From the cell containing the given text, extract its center point as [X, Y] coordinate. 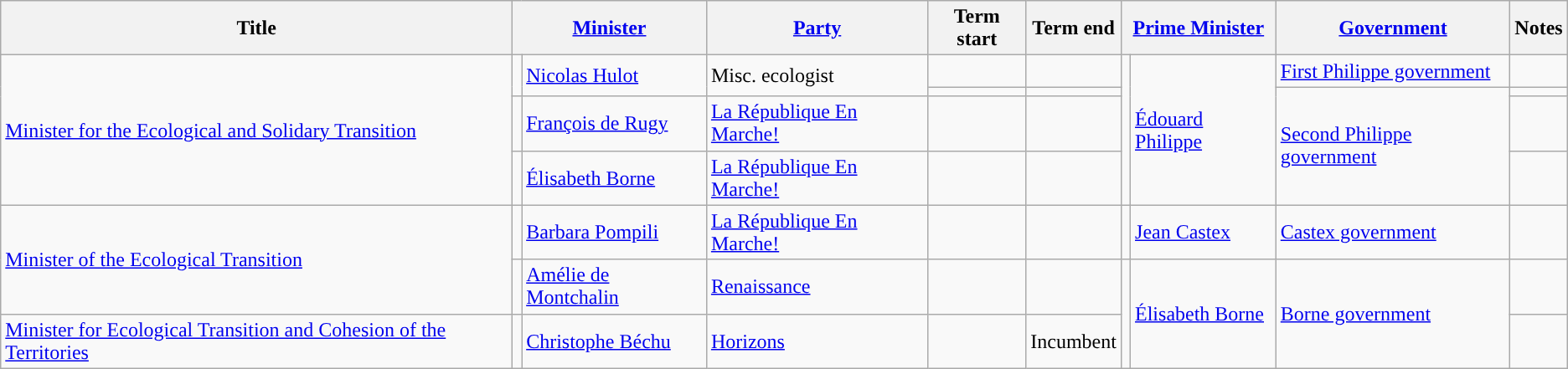
Christophe Béchu [615, 341]
Borne government [1393, 314]
Government [1393, 28]
Party [817, 28]
Minister for Ecological Transition and Cohesion of the Territories [256, 341]
Minister of the Ecological Transition [256, 259]
Jean Castex [1204, 233]
Second Philippe government [1393, 146]
Barbara Pompili [615, 233]
Castex government [1393, 233]
Édouard Philippe [1204, 131]
Amélie de Montchalin [615, 286]
Term end [1074, 28]
François de Rugy [615, 124]
Term start [977, 28]
Notes [1539, 28]
Prime Minister [1198, 28]
Nicolas Hulot [615, 75]
Misc. ecologist [817, 75]
Incumbent [1074, 341]
Title [256, 28]
Renaissance [817, 286]
First Philippe government [1393, 71]
Minister [610, 28]
Minister for the Ecological and Solidary Transition [256, 131]
Horizons [817, 341]
